Scan for the cell matching the given text and deliver its (x, y) coordinate at center. 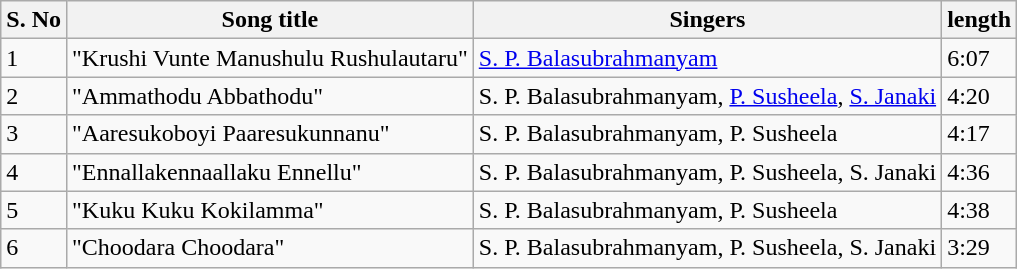
4 (34, 172)
S. P. Balasubrahmanyam (707, 58)
"Kuku Kuku Kokilamma" (270, 210)
4:38 (980, 210)
"Aaresukoboyi Paaresukunnanu" (270, 134)
2 (34, 96)
3 (34, 134)
4:36 (980, 172)
4:17 (980, 134)
Song title (270, 20)
3:29 (980, 248)
"Ammathodu Abbathodu" (270, 96)
length (980, 20)
Singers (707, 20)
4:20 (980, 96)
"Krushi Vunte Manushulu Rushulautaru" (270, 58)
6 (34, 248)
"Choodara Choodara" (270, 248)
"Ennallakennaallaku Ennellu" (270, 172)
S. No (34, 20)
6:07 (980, 58)
5 (34, 210)
1 (34, 58)
